Provide the (X, Y) coordinate of the cell's center where the given text is located.  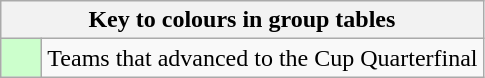
Teams that advanced to the Cup Quarterfinal (262, 58)
Key to colours in group tables (242, 20)
